Pinpoint the cell where the given text exists, returning its [x, y] midpoint coordinate. 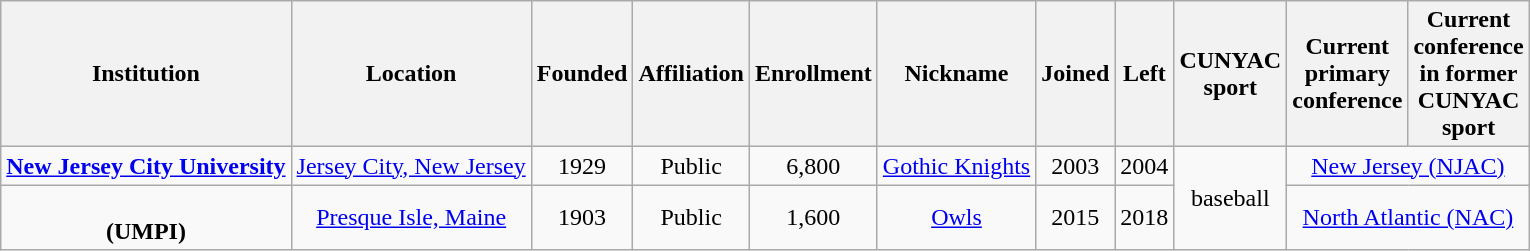
Gothic Knights [956, 166]
North Atlantic (NAC) [1408, 218]
Currentconferencein formerCUNYACsport [1468, 74]
Institution [146, 74]
(UMPI) [146, 218]
Location [411, 74]
2004 [1144, 166]
New Jersey (NJAC) [1408, 166]
Presque Isle, Maine [411, 218]
Affiliation [691, 74]
CUNYACsport [1230, 74]
Enrollment [813, 74]
Jersey City, New Jersey [411, 166]
Joined [1076, 74]
Left [1144, 74]
Nickname [956, 74]
Owls [956, 218]
Founded [582, 74]
2003 [1076, 166]
2015 [1076, 218]
1903 [582, 218]
1,600 [813, 218]
2018 [1144, 218]
New Jersey City University [146, 166]
6,800 [813, 166]
Currentprimaryconference [1348, 74]
baseball [1230, 198]
1929 [582, 166]
